Return the [X, Y] coordinate for the center point of the cell that contains the specified text.  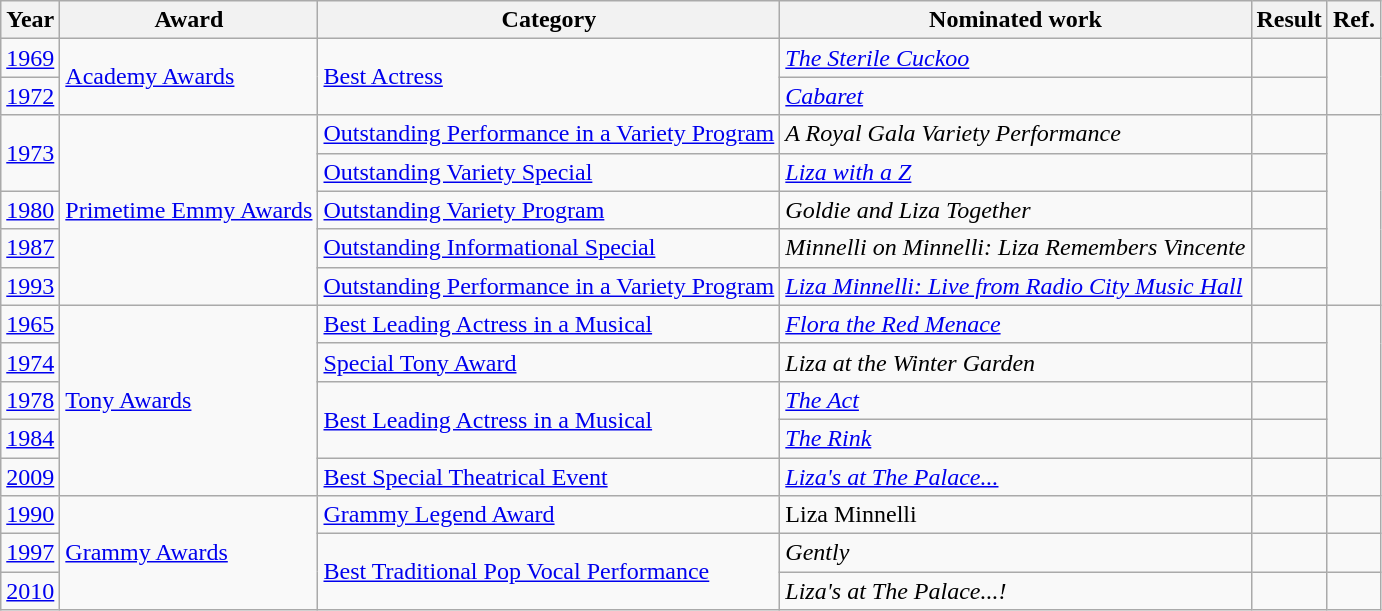
Special Tony Award [549, 362]
1993 [30, 286]
Tony Awards [189, 400]
2009 [30, 477]
1974 [30, 362]
1969 [30, 58]
2010 [30, 591]
The Sterile Cuckoo [1016, 58]
Liza Minnelli [1016, 515]
Academy Awards [189, 77]
1980 [30, 210]
Liza with a Z [1016, 172]
Grammy Awards [189, 553]
The Rink [1016, 438]
Outstanding Variety Special [549, 172]
Liza's at The Palace... [1016, 477]
Category [549, 20]
Goldie and Liza Together [1016, 210]
Award [189, 20]
Gently [1016, 553]
Best Traditional Pop Vocal Performance [549, 572]
1973 [30, 153]
Flora the Red Menace [1016, 324]
1984 [30, 438]
Grammy Legend Award [549, 515]
A Royal Gala Variety Performance [1016, 134]
Liza's at The Palace...! [1016, 591]
Primetime Emmy Awards [189, 210]
Outstanding Informational Special [549, 248]
Best Actress [549, 77]
Ref. [1354, 20]
Year [30, 20]
1972 [30, 96]
Nominated work [1016, 20]
Cabaret [1016, 96]
Best Special Theatrical Event [549, 477]
The Act [1016, 400]
Result [1289, 20]
Liza Minnelli: Live from Radio City Music Hall [1016, 286]
Liza at the Winter Garden [1016, 362]
Outstanding Variety Program [549, 210]
1965 [30, 324]
1987 [30, 248]
1978 [30, 400]
1990 [30, 515]
Minnelli on Minnelli: Liza Remembers Vincente [1016, 248]
1997 [30, 553]
